Search for the cell housing the specified text and yield its (X, Y) center coordinate. 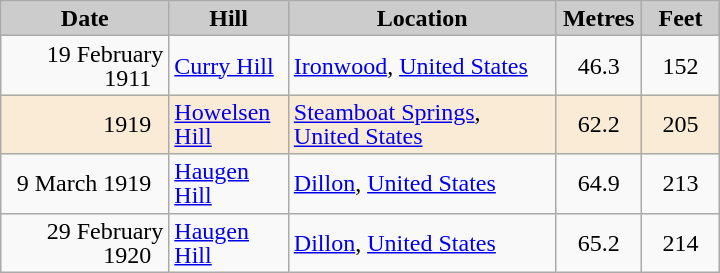
29 February 1920 (85, 242)
Howelsen Hill (228, 124)
Date (85, 18)
62.2 (598, 124)
19 February 1911 (85, 66)
213 (680, 184)
Ironwood, United States (422, 66)
46.3 (598, 66)
205 (680, 124)
Feet (680, 18)
Curry Hill (228, 66)
Metres (598, 18)
1919 (85, 124)
64.9 (598, 184)
9 March 1919 (85, 184)
152 (680, 66)
Steamboat Springs, United States (422, 124)
Location (422, 18)
Hill (228, 18)
214 (680, 242)
65.2 (598, 242)
